Provide the [X, Y] coordinate of the cell's center where the given text is located.  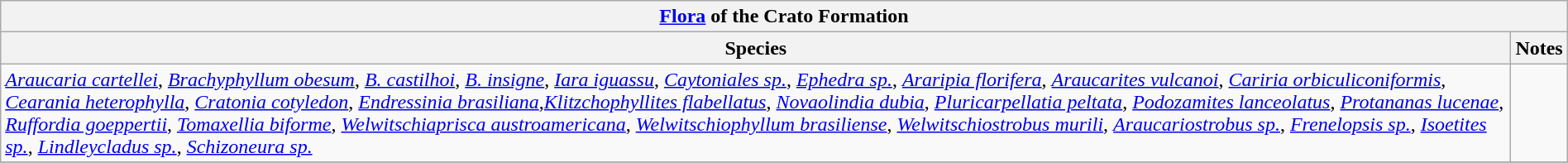
Flora of the Crato Formation [784, 17]
Species [756, 48]
Notes [1539, 48]
